Output the (x, y) coordinate of the center of the cell containing the given text.  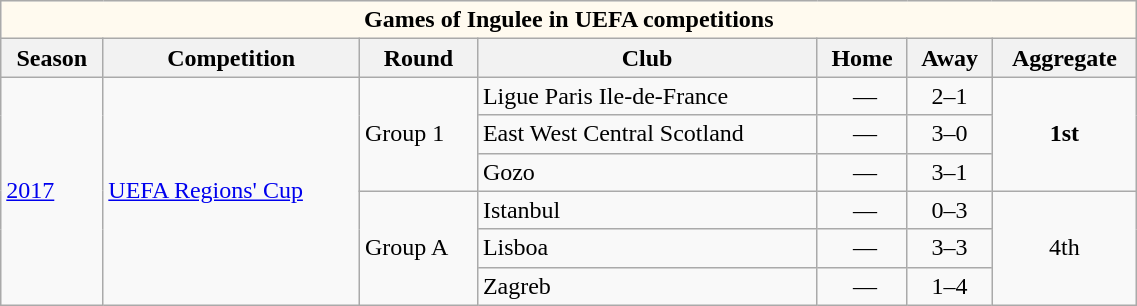
Round (419, 58)
Games of Ingulee in UEFA competitions (569, 20)
Lisboa (647, 248)
3–1 (950, 172)
1st (1064, 134)
Group 1 (419, 134)
Away (950, 58)
East West Central Scotland (647, 134)
Season (52, 58)
2017 (52, 191)
Group A (419, 248)
2–1 (950, 96)
Gozo (647, 172)
Aggregate (1064, 58)
1–4 (950, 286)
Istanbul (647, 210)
3–0 (950, 134)
Zagreb (647, 286)
3–3 (950, 248)
Home (862, 58)
Competition (232, 58)
Club (647, 58)
Ligue Paris Ile-de-France (647, 96)
UEFA Regions' Cup (232, 191)
0–3 (950, 210)
4th (1064, 248)
